Output the [x, y] coordinate of the center of the cell containing the given text.  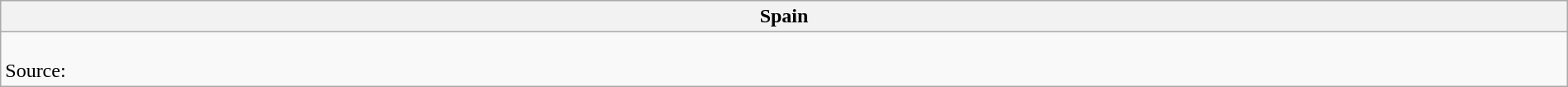
Source: [784, 60]
Spain [784, 17]
